Determine the (x, y) coordinate at the center of the cell enclosing the given text.  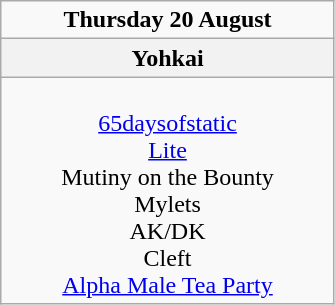
65daysofstatic Lite Mutiny on the Bounty Mylets AK/DK Cleft Alpha Male Tea Party (168, 190)
Yohkai (168, 58)
Thursday 20 August (168, 20)
